Pinpoint the cell where the given text exists, returning its (X, Y) midpoint coordinate. 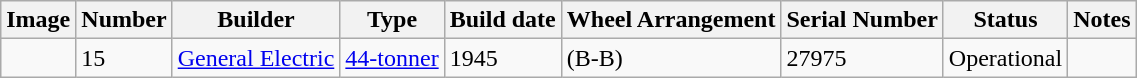
Operational (1005, 58)
(B-B) (671, 58)
Number (124, 20)
General Electric (256, 58)
Wheel Arrangement (671, 20)
Notes (1102, 20)
1945 (502, 58)
Builder (256, 20)
44-tonner (392, 58)
Image (38, 20)
Build date (502, 20)
Status (1005, 20)
Type (392, 20)
15 (124, 58)
Serial Number (862, 20)
27975 (862, 58)
